Provide the (X, Y) coordinate of the cell's center where the given text is located.  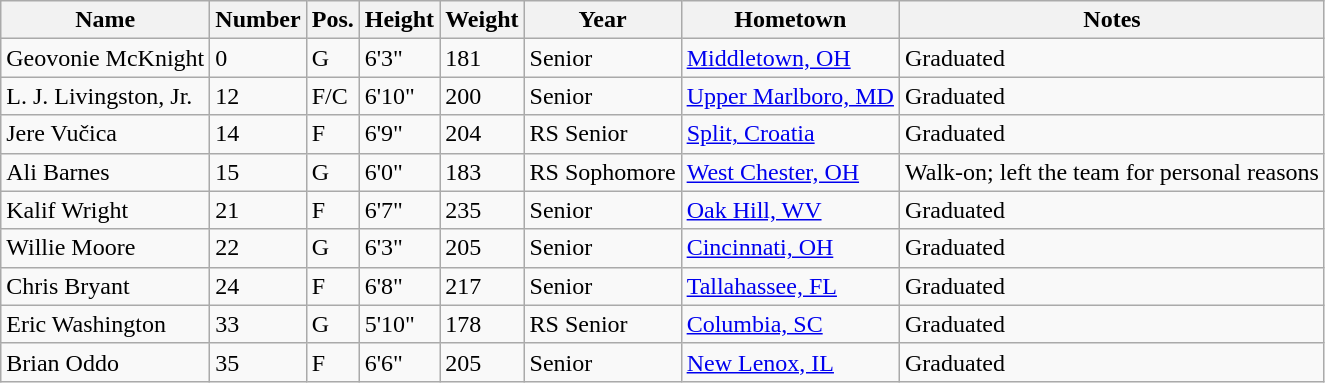
6'9" (399, 134)
5'10" (399, 324)
Walk-on; left the team for personal reasons (1112, 172)
New Lenox, IL (790, 362)
Ali Barnes (106, 172)
33 (258, 324)
Tallahassee, FL (790, 286)
Brian Oddo (106, 362)
6'6" (399, 362)
21 (258, 210)
217 (482, 286)
Oak Hill, WV (790, 210)
235 (482, 210)
Year (602, 20)
Notes (1112, 20)
Chris Bryant (106, 286)
204 (482, 134)
181 (482, 58)
12 (258, 96)
L. J. Livingston, Jr. (106, 96)
Name (106, 20)
6'8" (399, 286)
Columbia, SC (790, 324)
Jere Vučica (106, 134)
Kalif Wright (106, 210)
West Chester, OH (790, 172)
Height (399, 20)
6'0" (399, 172)
Hometown (790, 20)
0 (258, 58)
183 (482, 172)
14 (258, 134)
Split, Croatia (790, 134)
Geovonie McKnight (106, 58)
178 (482, 324)
6'7" (399, 210)
Weight (482, 20)
Cincinnati, OH (790, 248)
22 (258, 248)
Willie Moore (106, 248)
6'10" (399, 96)
RS Sophomore (602, 172)
200 (482, 96)
Eric Washington (106, 324)
Upper Marlboro, MD (790, 96)
35 (258, 362)
Pos. (332, 20)
Number (258, 20)
15 (258, 172)
24 (258, 286)
Middletown, OH (790, 58)
F/C (332, 96)
